Output the (x, y) coordinate of the center of the cell containing the given text.  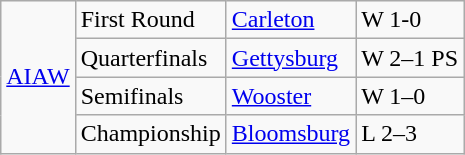
Semifinals (150, 96)
Carleton (290, 20)
Championship (150, 134)
Gettysburg (290, 58)
AIAW (38, 77)
W 1–0 (410, 96)
Wooster (290, 96)
W 1-0 (410, 20)
First Round (150, 20)
L 2–3 (410, 134)
Bloomsburg (290, 134)
Quarterfinals (150, 58)
W 2–1 PS (410, 58)
